Extract the [x, y] coordinate from the center of the cell holding the provided text.  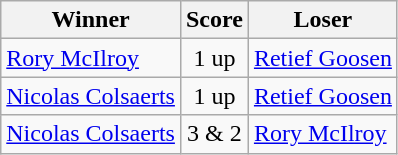
Winner [91, 20]
Loser [322, 20]
Score [214, 20]
3 & 2 [214, 134]
